Pinpoint the cell where the given text exists, returning its (X, Y) midpoint coordinate. 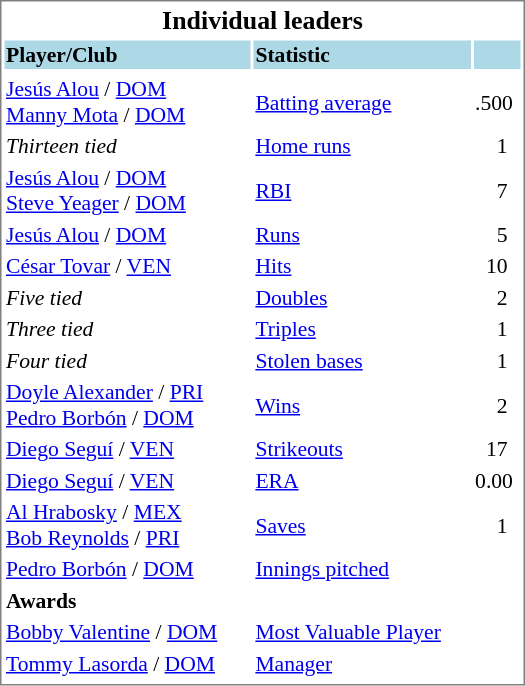
Runs (362, 234)
Strikeouts (362, 449)
ERA (362, 480)
Jesús Alou / DOM (127, 234)
Four tied (127, 360)
Awards (127, 600)
7 (498, 191)
Tommy Lasorda / DOM (127, 664)
Hits (362, 266)
RBI (362, 191)
Pedro Borbón / DOM (127, 569)
Doyle Alexander / PRI Pedro Borbón / DOM (127, 405)
Home runs (362, 146)
César Tovar / VEN (127, 266)
0.00 (498, 480)
Bobby Valentine / DOM (127, 632)
Al Hrabosky / MEX Bob Reynolds / PRI (127, 525)
Innings pitched (362, 569)
Statistic (362, 54)
5 (498, 234)
Jesús Alou / DOM Steve Yeager / DOM (127, 191)
Individual leaders (262, 20)
Stolen bases (362, 360)
Triples (362, 329)
.500 (498, 102)
Jesús Alou / DOM Manny Mota / DOM (127, 102)
10 (498, 266)
Batting average (362, 102)
Doubles (362, 298)
Manager (362, 664)
Three tied (127, 329)
Player/Club (127, 54)
Saves (362, 525)
Most Valuable Player (362, 632)
Five tied (127, 298)
Wins (362, 405)
Thirteen tied (127, 146)
17 (498, 449)
